Find where the given text appears and provide that cell's center as (x, y) coordinate. 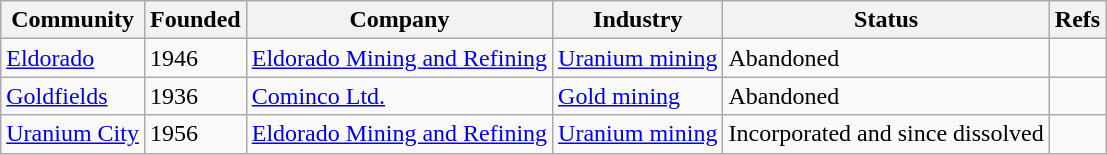
Founded (195, 20)
Status (886, 20)
Industry (638, 20)
Goldfields (73, 96)
Refs (1077, 20)
Incorporated and since dissolved (886, 134)
Community (73, 20)
1946 (195, 58)
Cominco Ltd. (399, 96)
Company (399, 20)
1936 (195, 96)
Gold mining (638, 96)
1956 (195, 134)
Uranium City (73, 134)
Eldorado (73, 58)
